For the text-containing cell, return its midpoint in [X, Y] coordinate format. 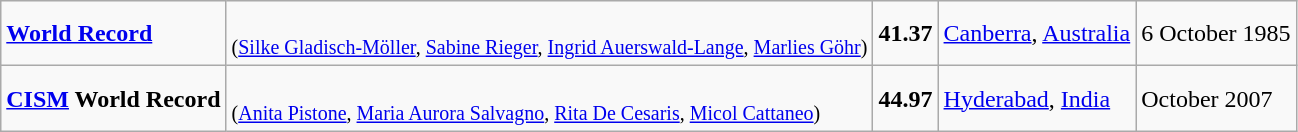
Canberra, Australia [1037, 34]
6 October 1985 [1216, 34]
44.97 [906, 98]
(Anita Pistone, Maria Aurora Salvagno, Rita De Cesaris, Micol Cattaneo) [550, 98]
CISM World Record [114, 98]
World Record [114, 34]
October 2007 [1216, 98]
(Silke Gladisch-Möller, Sabine Rieger, Ingrid Auerswald-Lange, Marlies Göhr) [550, 34]
41.37 [906, 34]
Hyderabad, India [1037, 98]
